Provide the [X, Y] coordinate of the cell's center where the given text is located.  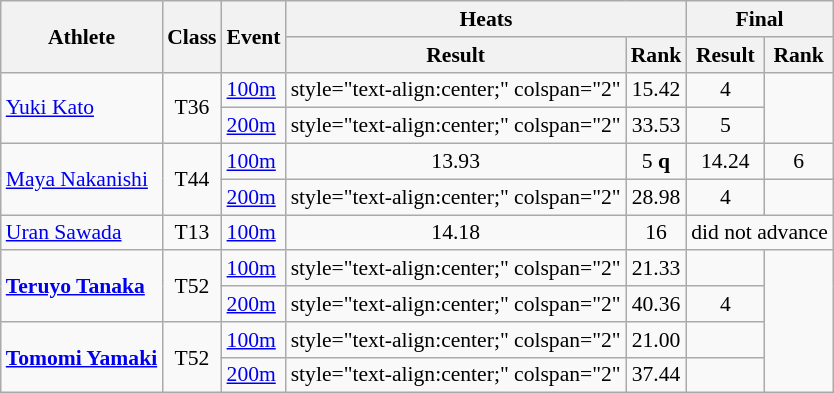
Final [760, 19]
5 q [656, 162]
did not advance [760, 233]
Tomomi Yamaki [82, 358]
Maya Nakanishi [82, 180]
T44 [192, 180]
14.18 [456, 233]
21.33 [656, 269]
Teruyo Tanaka [82, 286]
6 [798, 162]
T36 [192, 108]
28.98 [656, 197]
13.93 [456, 162]
16 [656, 233]
15.42 [656, 90]
Uran Sawada [82, 233]
14.24 [725, 162]
33.53 [656, 126]
Yuki Kato [82, 108]
Heats [486, 19]
37.44 [656, 375]
40.36 [656, 304]
5 [725, 126]
Event [254, 36]
21.00 [656, 340]
T13 [192, 233]
Athlete [82, 36]
Class [192, 36]
